Locate the cell with the specified text and output its [X, Y] center coordinate. 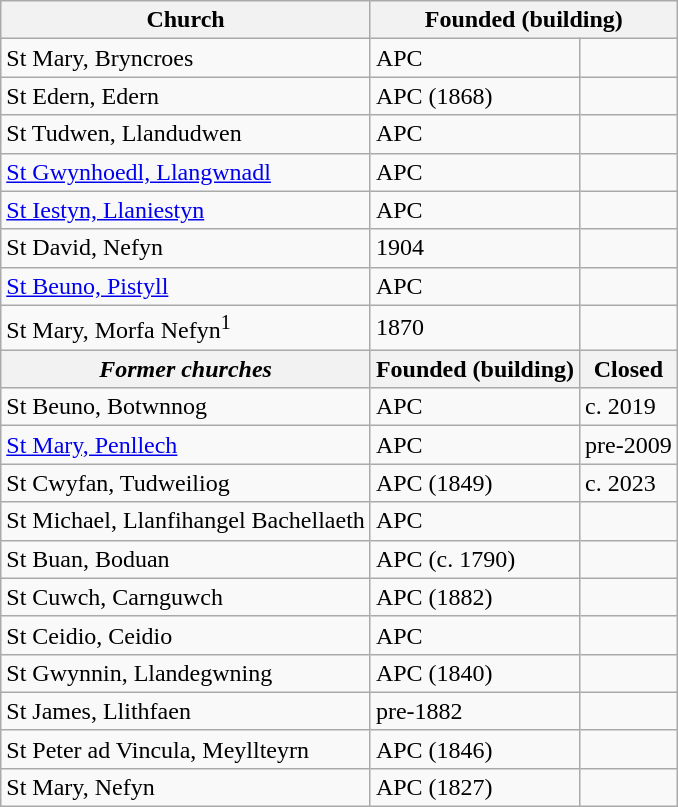
St Mary, Morfa Nefyn1 [186, 328]
APC (1840) [474, 673]
c. 2023 [629, 483]
1870 [474, 328]
St Tudwen, Llandudwen [186, 134]
St David, Nefyn [186, 248]
St Cuwch, Carnguwch [186, 597]
APC (1846) [474, 749]
St Gwynnin, Llandegwning [186, 673]
St Ceidio, Ceidio [186, 635]
Closed [629, 369]
c. 2019 [629, 407]
APC (1849) [474, 483]
Former churches [186, 369]
St Mary, Penllech [186, 445]
St Peter ad Vincula, Meyllteyrn [186, 749]
St James, Llithfaen [186, 711]
St Iestyn, Llaniestyn [186, 210]
Church [186, 20]
APC (1827) [474, 787]
pre-2009 [629, 445]
APC (c. 1790) [474, 559]
St Beuno, Pistyll [186, 286]
pre-1882 [474, 711]
APC (1882) [474, 597]
St Michael, Llanfihangel Bachellaeth [186, 521]
St Mary, Bryncroes [186, 58]
St Gwynhoedl, Llangwnadl [186, 172]
St Edern, Edern [186, 96]
APC (1868) [474, 96]
St Mary, Nefyn [186, 787]
St Cwyfan, Tudweiliog [186, 483]
1904 [474, 248]
St Beuno, Botwnnog [186, 407]
St Buan, Boduan [186, 559]
